Pinpoint the cell where the given text exists, returning its (X, Y) midpoint coordinate. 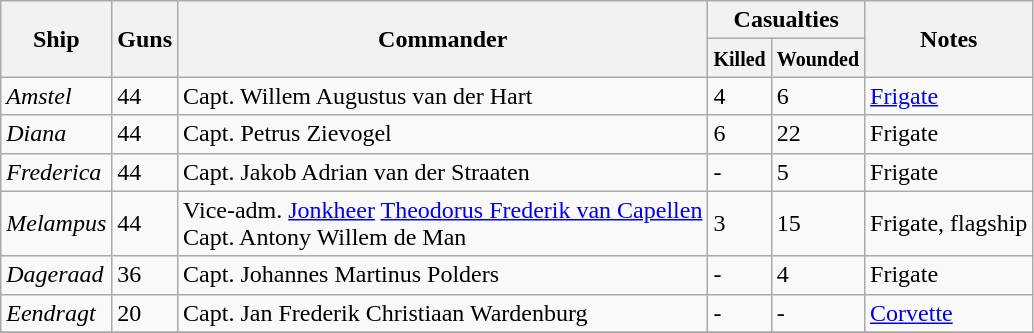
Capt. Johannes Martinus Polders (443, 275)
20 (145, 313)
15 (818, 224)
Notes (949, 39)
Amstel (56, 96)
Diana (56, 134)
Guns (145, 39)
3 (740, 224)
Frigate, flagship (949, 224)
Commander (443, 39)
Wounded (818, 58)
Capt. Jakob Adrian van der Straaten (443, 172)
Ship (56, 39)
Corvette (949, 313)
Melampus (56, 224)
Eendragt (56, 313)
Vice-adm. Jonkheer Theodorus Frederik van CapellenCapt. Antony Willem de Man (443, 224)
Capt. Jan Frederik Christiaan Wardenburg (443, 313)
22 (818, 134)
5 (818, 172)
Capt. Willem Augustus van der Hart (443, 96)
Casualties (786, 20)
Dageraad (56, 275)
36 (145, 275)
Frederica (56, 172)
Capt. Petrus Zievogel (443, 134)
Killed (740, 58)
